Extract the [X, Y] coordinate from the center of the cell holding the provided text.  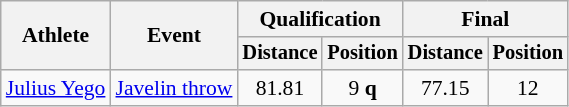
Event [174, 36]
9 q [362, 88]
81.81 [280, 88]
12 [528, 88]
77.15 [446, 88]
Athlete [56, 36]
Qualification [320, 19]
Final [486, 19]
Javelin throw [174, 88]
Julius Yego [56, 88]
